Determine the (X, Y) coordinate at the center of the cell enclosing the given text.  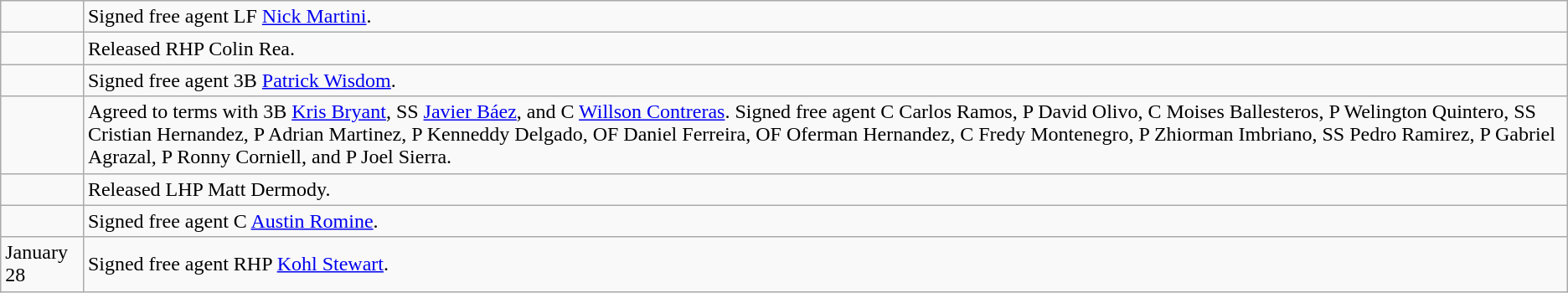
Signed free agent C Austin Romine. (825, 221)
Signed free agent RHP Kohl Stewart. (825, 265)
January 28 (42, 265)
Released RHP Colin Rea. (825, 49)
Signed free agent 3B Patrick Wisdom. (825, 80)
Signed free agent LF Nick Martini. (825, 17)
Released LHP Matt Dermody. (825, 189)
